Find where the given text appears and provide that cell's center as [x, y] coordinate. 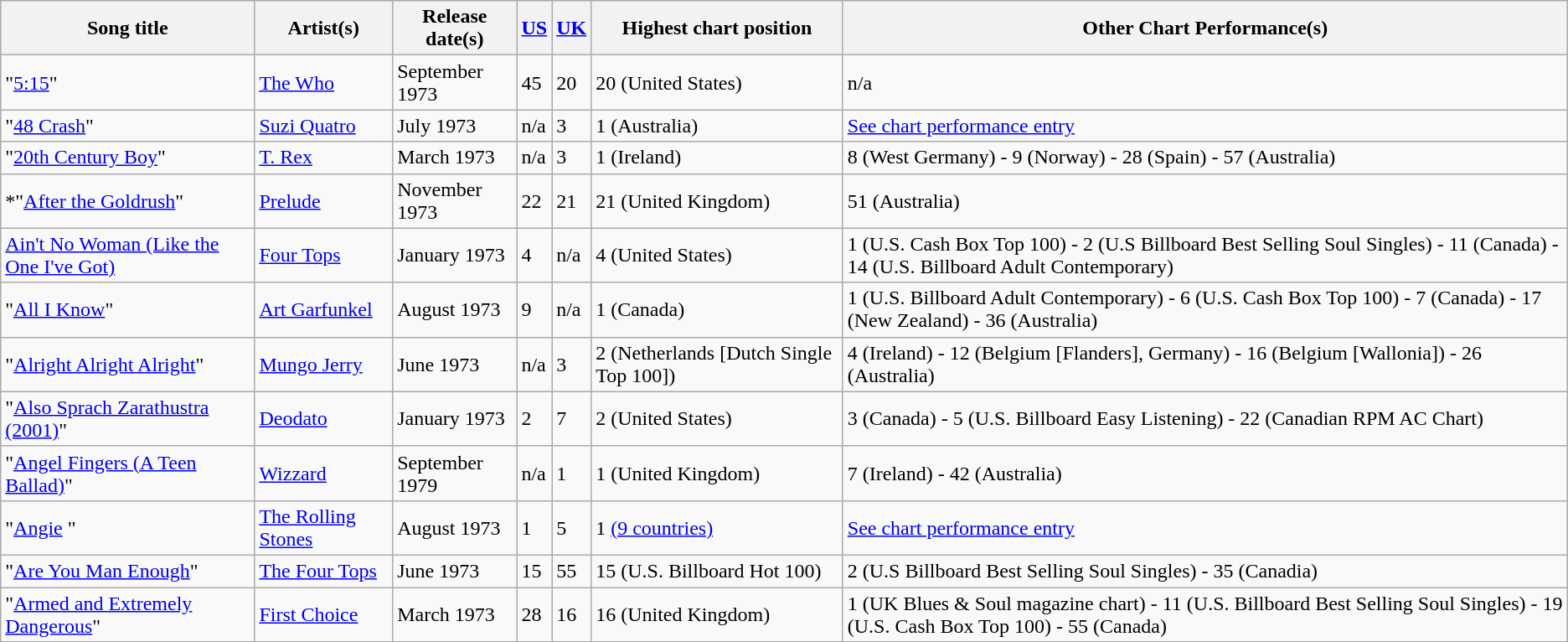
51 (Australia) [1204, 201]
1 (9 countries) [717, 528]
First Choice [323, 614]
1 (U.S. Billboard Adult Contemporary) - 6 (U.S. Cash Box Top 100) - 7 (Canada) - 17 (New Zealand) - 36 (Australia) [1204, 310]
The Rolling Stones [323, 528]
"Angel Fingers (A Teen Ballad)" [127, 473]
"Also Sprach Zarathustra (2001)" [127, 419]
2 (Netherlands [Dutch Single Top 100]) [717, 364]
20 [571, 82]
5 [571, 528]
22 [534, 201]
4 (United States) [717, 255]
The Four Tops [323, 571]
*"After the Goldrush" [127, 201]
55 [571, 571]
16 (United Kingdom) [717, 614]
Prelude [323, 201]
21 [571, 201]
The Who [323, 82]
1 (Australia) [717, 126]
2 (United States) [717, 419]
20 (United States) [717, 82]
15 (U.S. Billboard Hot 100) [717, 571]
July 1973 [455, 126]
"Armed and Extremely Dangerous" [127, 614]
15 [534, 571]
"Alright Alright Alright" [127, 364]
7 (Ireland) - 42 (Australia) [1204, 473]
28 [534, 614]
"Angie " [127, 528]
UK [571, 28]
Highest chart position [717, 28]
"48 Crash" [127, 126]
November 1973 [455, 201]
Wizzard [323, 473]
21 (United Kingdom) [717, 201]
1 (UK Blues & Soul magazine chart) - 11 (U.S. Billboard Best Selling Soul Singles) - 19 (U.S. Cash Box Top 100) - 55 (Canada) [1204, 614]
Deodato [323, 419]
1 (United Kingdom) [717, 473]
1 (Canada) [717, 310]
1 (U.S. Cash Box Top 100) - 2 (U.S Billboard Best Selling Soul Singles) - 11 (Canada) - 14 (U.S. Billboard Adult Contemporary) [1204, 255]
"5:15" [127, 82]
3 (Canada) - 5 (U.S. Billboard Easy Listening) - 22 (Canadian RPM AC Chart) [1204, 419]
Art Garfunkel [323, 310]
September 1979 [455, 473]
4 (Ireland) - 12 (Belgium [Flanders], Germany) - 16 (Belgium [Wallonia]) - 26 (Australia) [1204, 364]
Mungo Jerry [323, 364]
2 [534, 419]
Artist(s) [323, 28]
Four Tops [323, 255]
"All I Know" [127, 310]
9 [534, 310]
2 (U.S Billboard Best Selling Soul Singles) - 35 (Canadia) [1204, 571]
45 [534, 82]
7 [571, 419]
8 (West Germany) - 9 (Norway) - 28 (Spain) - 57 (Australia) [1204, 158]
September 1973 [455, 82]
Song title [127, 28]
Suzi Quatro [323, 126]
T. Rex [323, 158]
Other Chart Performance(s) [1204, 28]
US [534, 28]
4 [534, 255]
16 [571, 614]
"20th Century Boy" [127, 158]
"Are You Man Enough" [127, 571]
1 (Ireland) [717, 158]
Ain't No Woman (Like the One I've Got) [127, 255]
Release date(s) [455, 28]
